Locate the cell with the specified text and output its [X, Y] center coordinate. 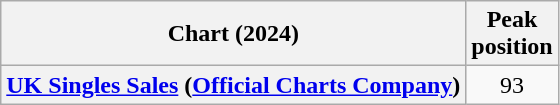
93 [512, 85]
UK Singles Sales (Official Charts Company) [234, 85]
Chart (2024) [234, 34]
Peakposition [512, 34]
